Pinpoint the cell where the given text exists, returning its [x, y] midpoint coordinate. 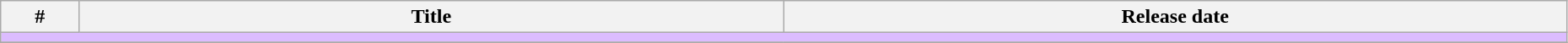
Release date [1175, 17]
# [40, 17]
Title [432, 17]
